Search for the cell housing the specified text and yield its (X, Y) center coordinate. 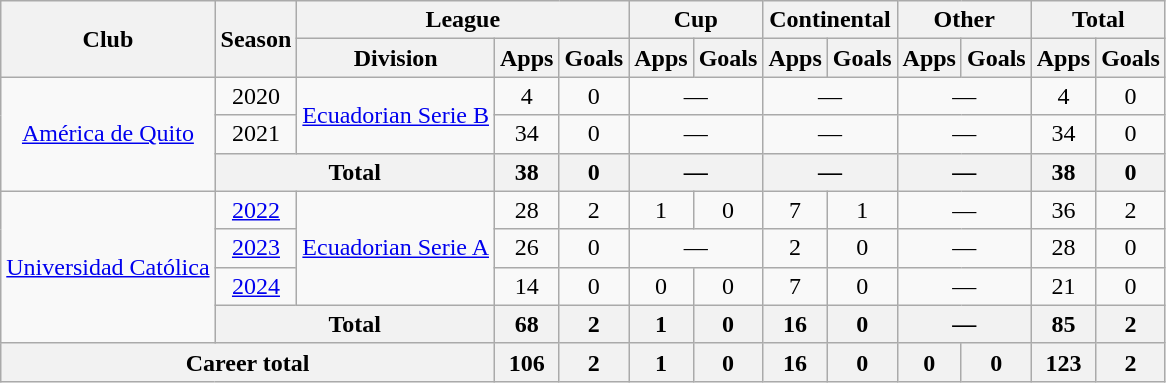
2020 (256, 96)
Career total (248, 362)
League (463, 20)
36 (1063, 210)
Other (964, 20)
Season (256, 39)
68 (527, 324)
85 (1063, 324)
26 (527, 248)
Club (108, 39)
Continental (830, 20)
123 (1063, 362)
2024 (256, 286)
Ecuadorian Serie B (396, 115)
2021 (256, 134)
2023 (256, 248)
Universidad Católica (108, 267)
América de Quito (108, 134)
106 (527, 362)
Cup (696, 20)
14 (527, 286)
Division (396, 58)
2022 (256, 210)
Ecuadorian Serie A (396, 248)
21 (1063, 286)
